For the text-containing cell, return its midpoint in (x, y) coordinate format. 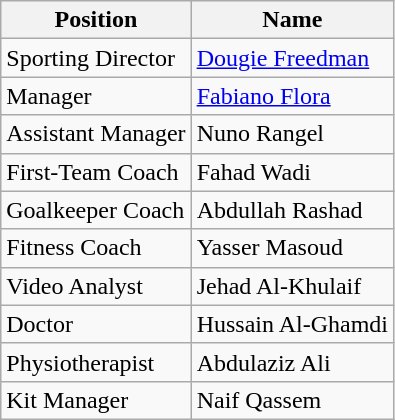
Name (292, 20)
First-Team Coach (96, 172)
Fahad Wadi (292, 172)
Manager (96, 96)
Physiotherapist (96, 362)
Naif Qassem (292, 400)
Assistant Manager (96, 134)
Abdullah Rashad (292, 210)
Fitness Coach (96, 248)
Doctor (96, 324)
Goalkeeper Coach (96, 210)
Kit Manager (96, 400)
Jehad Al-Khulaif (292, 286)
Sporting Director (96, 58)
Position (96, 20)
Nuno Rangel (292, 134)
Fabiano Flora (292, 96)
Yasser Masoud (292, 248)
Hussain Al-Ghamdi (292, 324)
Video Analyst (96, 286)
Dougie Freedman (292, 58)
Abdulaziz Ali (292, 362)
